Output the [x, y] coordinate of the center of the cell containing the given text.  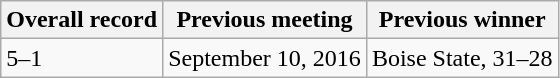
5–1 [82, 58]
Previous meeting [265, 20]
September 10, 2016 [265, 58]
Previous winner [462, 20]
Boise State, 31–28 [462, 58]
Overall record [82, 20]
